Identify which cell holds the provided text, then report its (X, Y) central coordinate. 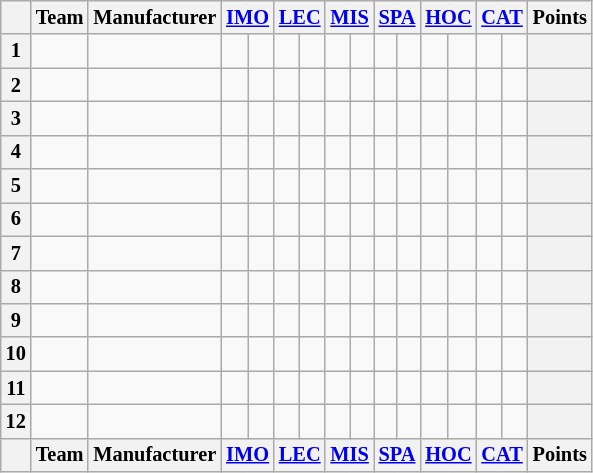
6 (16, 219)
10 (16, 354)
11 (16, 388)
1 (16, 51)
5 (16, 186)
4 (16, 152)
12 (16, 421)
2 (16, 85)
9 (16, 320)
7 (16, 253)
3 (16, 118)
8 (16, 287)
